Provide the (X, Y) coordinate of the cell's center where the given text is located.  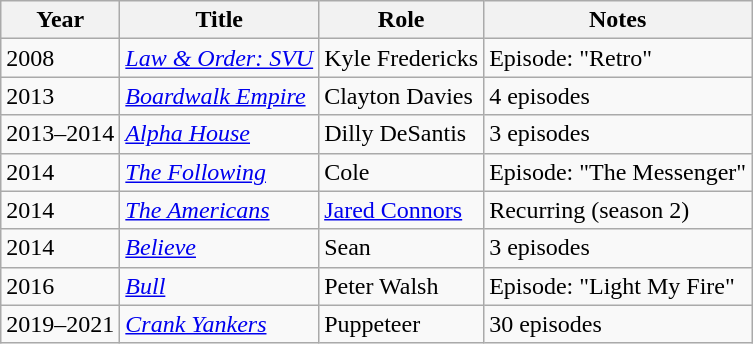
2008 (60, 58)
Year (60, 20)
Recurring (season 2) (618, 210)
2016 (60, 286)
Episode: "Light My Fire" (618, 286)
Sean (402, 248)
The Following (220, 172)
Episode: "Retro" (618, 58)
Peter Walsh (402, 286)
Notes (618, 20)
Role (402, 20)
Kyle Fredericks (402, 58)
Cole (402, 172)
Dilly DeSantis (402, 134)
2019–2021 (60, 324)
Believe (220, 248)
Boardwalk Empire (220, 96)
30 episodes (618, 324)
2013–2014 (60, 134)
Episode: "The Messenger" (618, 172)
Bull (220, 286)
Crank Yankers (220, 324)
4 episodes (618, 96)
The Americans (220, 210)
Puppeteer (402, 324)
Law & Order: SVU (220, 58)
Title (220, 20)
2013 (60, 96)
Alpha House (220, 134)
Clayton Davies (402, 96)
Jared Connors (402, 210)
